Scan for the cell matching the given text and deliver its [x, y] coordinate at center. 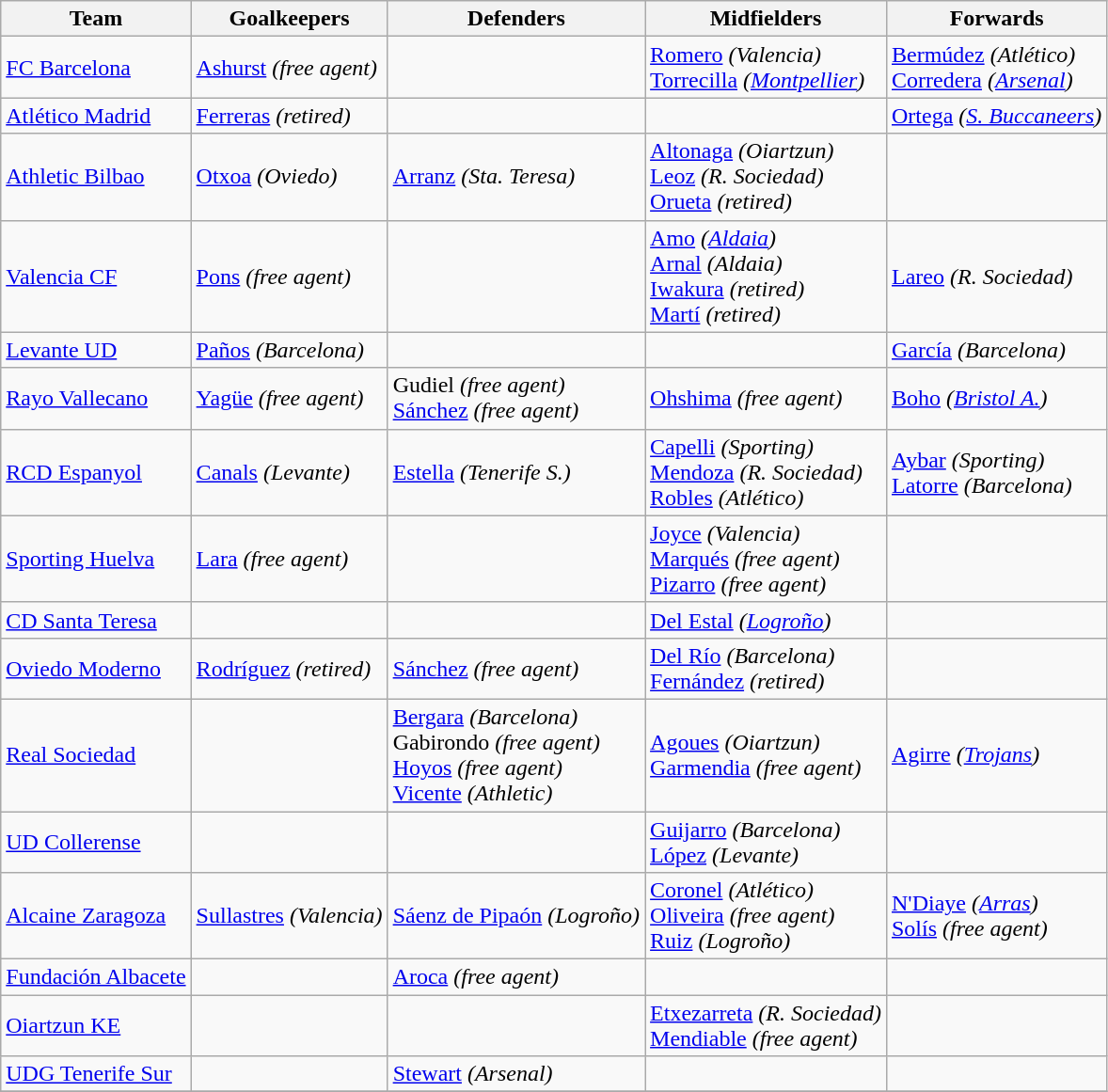
Stewart (Arsenal) [515, 1074]
Arranz (Sta. Teresa) [515, 177]
Sporting Huelva [96, 559]
Del Estal (Logroño) [766, 620]
Ortega (S. Buccaneers) [996, 116]
Romero (Valencia)Torrecilla (Montpellier) [766, 68]
Yagüe (free agent) [290, 399]
FC Barcelona [96, 68]
Ferreras (retired) [290, 116]
Aroca (free agent) [515, 977]
Estella (Tenerife S.) [515, 472]
Ashurst (free agent) [290, 68]
Canals (Levante) [290, 472]
Del Río (Barcelona)Fernández (retired) [766, 668]
Defenders [515, 19]
Joyce (Valencia)Marqués (free agent)Pizarro (free agent) [766, 559]
N'Diaye (Arras) Solís (free agent) [996, 916]
Alcaine Zaragoza [96, 916]
Capelli (Sporting)Mendoza (R. Sociedad) Robles (Atlético) [766, 472]
Midfielders [766, 19]
Sullastres (Valencia) [290, 916]
Amo (Aldaia)Arnal (Aldaia) Iwakura (retired)Martí (retired) [766, 277]
UDG Tenerife Sur [96, 1074]
Gudiel (free agent)Sánchez (free agent) [515, 399]
Oiartzun KE [96, 1025]
Goalkeepers [290, 19]
García (Barcelona) [996, 350]
Forwards [996, 19]
Lareo (R. Sociedad) [996, 277]
Guijarro (Barcelona)López (Levante) [766, 841]
Bergara (Barcelona)Gabirondo (free agent)Hoyos (free agent)Vicente (Athletic) [515, 754]
Pons (free agent) [290, 277]
Bermúdez (Atlético)Corredera (Arsenal) [996, 68]
Team [96, 19]
Rodríguez (retired) [290, 668]
CD Santa Teresa [96, 620]
Agirre (Trojans) [996, 754]
Real Sociedad [96, 754]
Atlético Madrid [96, 116]
Etxezarreta (R. Sociedad)Mendiable (free agent) [766, 1025]
Coronel (Atlético) Oliveira (free agent)Ruiz (Logroño) [766, 916]
Sánchez (free agent) [515, 668]
Agoues (Oiartzun)Garmendia (free agent) [766, 754]
Ohshima (free agent) [766, 399]
Boho (Bristol A.) [996, 399]
Athletic Bilbao [96, 177]
Lara (free agent) [290, 559]
Sáenz de Pipaón (Logroño) [515, 916]
Oviedo Moderno [96, 668]
Otxoa (Oviedo) [290, 177]
Valencia CF [96, 277]
UD Collerense [96, 841]
Rayo Vallecano [96, 399]
Altonaga (Oiartzun)Leoz (R. Sociedad)Orueta (retired) [766, 177]
Paños (Barcelona) [290, 350]
Aybar (Sporting)Latorre (Barcelona) [996, 472]
Levante UD [96, 350]
Fundación Albacete [96, 977]
RCD Espanyol [96, 472]
